For the text-containing cell, return its midpoint in [X, Y] coordinate format. 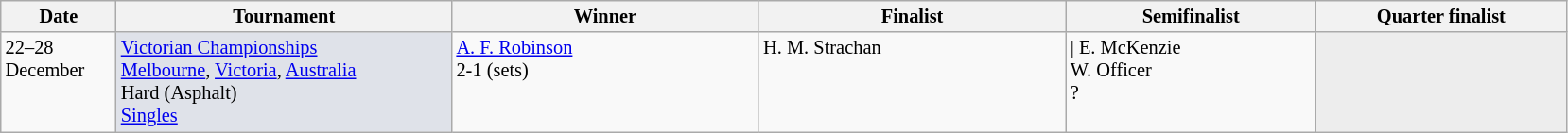
H. M. Strachan [912, 82]
22–28 December [59, 82]
Finalist [912, 16]
Semifinalist [1192, 16]
A. F. Robinson 2-1 (sets) [605, 82]
Tournament [284, 16]
Date [59, 16]
Winner [605, 16]
Quarter finalist [1441, 16]
| E. McKenzie W. Officer ? [1192, 82]
Victorian ChampionshipsMelbourne, Victoria, AustraliaHard (Asphalt) Singles [284, 82]
